Determine the (X, Y) coordinate at the center of the cell enclosing the given text.  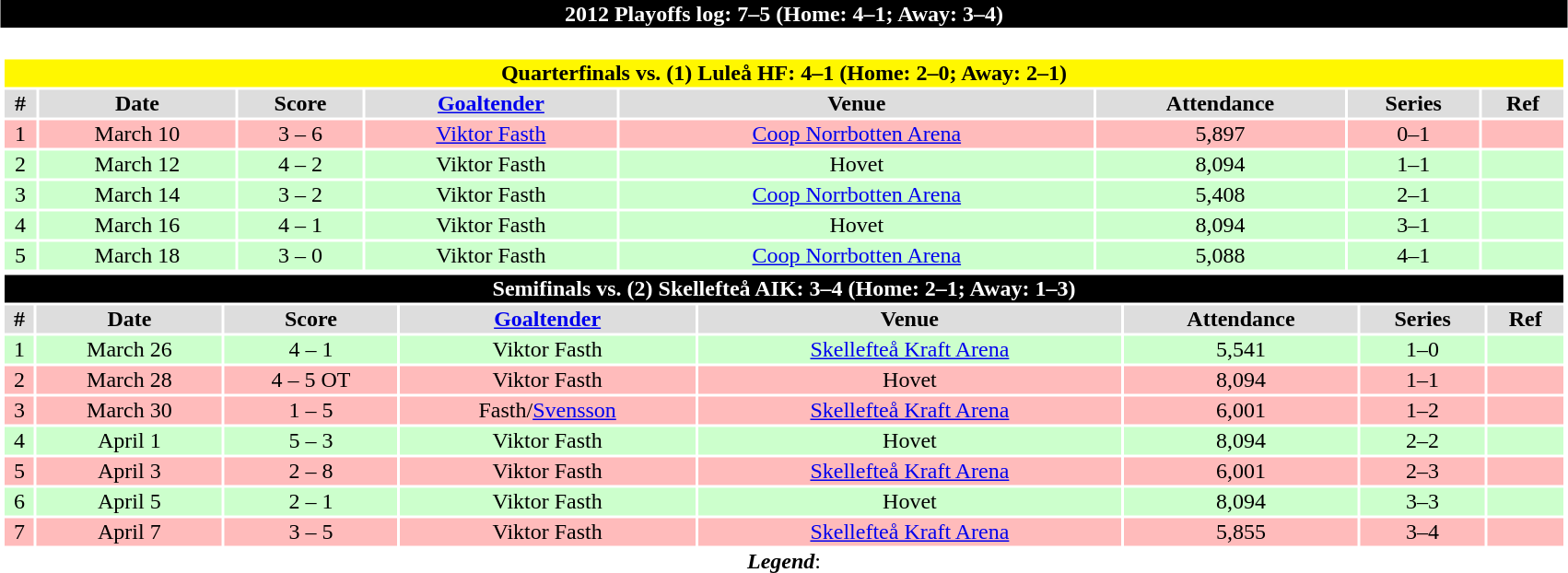
1–2 (1422, 410)
1–0 (1422, 349)
4 – 2 (300, 165)
March 12 (137, 165)
3 – 6 (300, 134)
5 – 3 (311, 441)
Fasth/Svensson (547, 410)
March 16 (137, 226)
0–1 (1413, 134)
2 – 8 (311, 471)
April 3 (129, 471)
3–3 (1422, 502)
March 28 (129, 380)
April 7 (129, 532)
3 – 2 (300, 194)
March 14 (137, 194)
5,541 (1242, 349)
2012 Playoffs log: 7–5 (Home: 4–1; Away: 3–4) (784, 14)
5,408 (1220, 194)
April 1 (129, 441)
4–1 (1413, 255)
April 5 (129, 502)
March 18 (137, 255)
5,088 (1220, 255)
3 – 0 (300, 255)
March 30 (129, 410)
3–4 (1422, 532)
3 – 5 (311, 532)
7 (19, 532)
March 10 (137, 134)
3–1 (1413, 226)
5,897 (1220, 134)
1 – 5 (311, 410)
March 26 (129, 349)
6 (19, 502)
2–2 (1422, 441)
2 – 1 (311, 502)
Quarterfinals vs. (1) Luleå HF: 4–1 (Home: 2–0; Away: 2–1) (783, 73)
2–1 (1413, 194)
Semifinals vs. (2) Skellefteå AIK: 3–4 (Home: 2–1; Away: 1–3) (783, 288)
4 – 5 OT (311, 380)
2–3 (1422, 471)
5,855 (1242, 532)
